Pinpoint the cell where the given text exists, returning its [X, Y] midpoint coordinate. 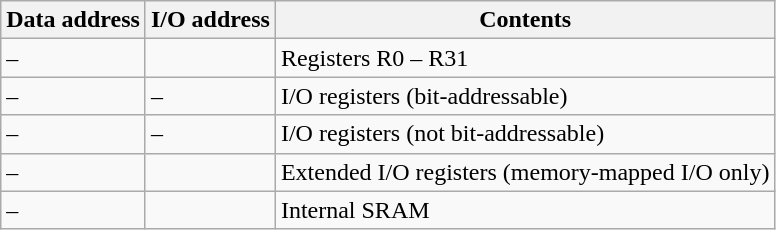
I/O registers (not bit-addressable) [525, 134]
Data address [74, 20]
Registers R0 – R31 [525, 58]
Contents [525, 20]
I/O registers (bit-addressable) [525, 96]
I/O address [210, 20]
Extended I/O registers (memory-mapped I/O only) [525, 172]
Internal SRAM [525, 210]
